Identify which cell holds the provided text, then report its (x, y) central coordinate. 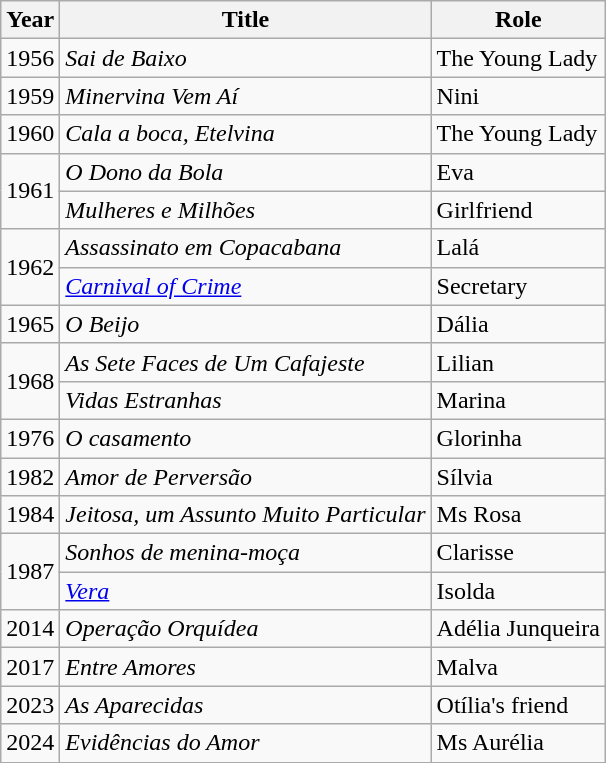
1968 (30, 381)
Marina (518, 400)
Operação Orquídea (246, 629)
Sonhos de menina-moça (246, 553)
1987 (30, 572)
Year (30, 20)
Ms Aurélia (518, 743)
2024 (30, 743)
Isolda (518, 591)
Ms Rosa (518, 515)
As Sete Faces de Um Cafajeste (246, 362)
Amor de Perversão (246, 477)
Secretary (518, 286)
Adélia Junqueira (518, 629)
Nini (518, 96)
1959 (30, 96)
2017 (30, 667)
Girlfriend (518, 210)
Sílvia (518, 477)
O casamento (246, 438)
Vidas Estranhas (246, 400)
1960 (30, 134)
Lalá (518, 248)
Sai de Baixo (246, 58)
Entre Amores (246, 667)
2014 (30, 629)
Otília's friend (518, 705)
Cala a boca, Etelvina (246, 134)
Role (518, 20)
2023 (30, 705)
Malva (518, 667)
1984 (30, 515)
Dália (518, 324)
1965 (30, 324)
As Aparecidas (246, 705)
1982 (30, 477)
Jeitosa, um Assunto Muito Particular (246, 515)
Eva (518, 172)
1961 (30, 191)
1962 (30, 267)
Mulheres e Milhões (246, 210)
Assassinato em Copacabana (246, 248)
Evidências do Amor (246, 743)
1976 (30, 438)
Carnival of Crime (246, 286)
O Dono da Bola (246, 172)
1956 (30, 58)
Glorinha (518, 438)
Clarisse (518, 553)
Lilian (518, 362)
O Beijo (246, 324)
Minervina Vem Aí (246, 96)
Title (246, 20)
Vera (246, 591)
